Identify which cell holds the provided text, then report its [X, Y] central coordinate. 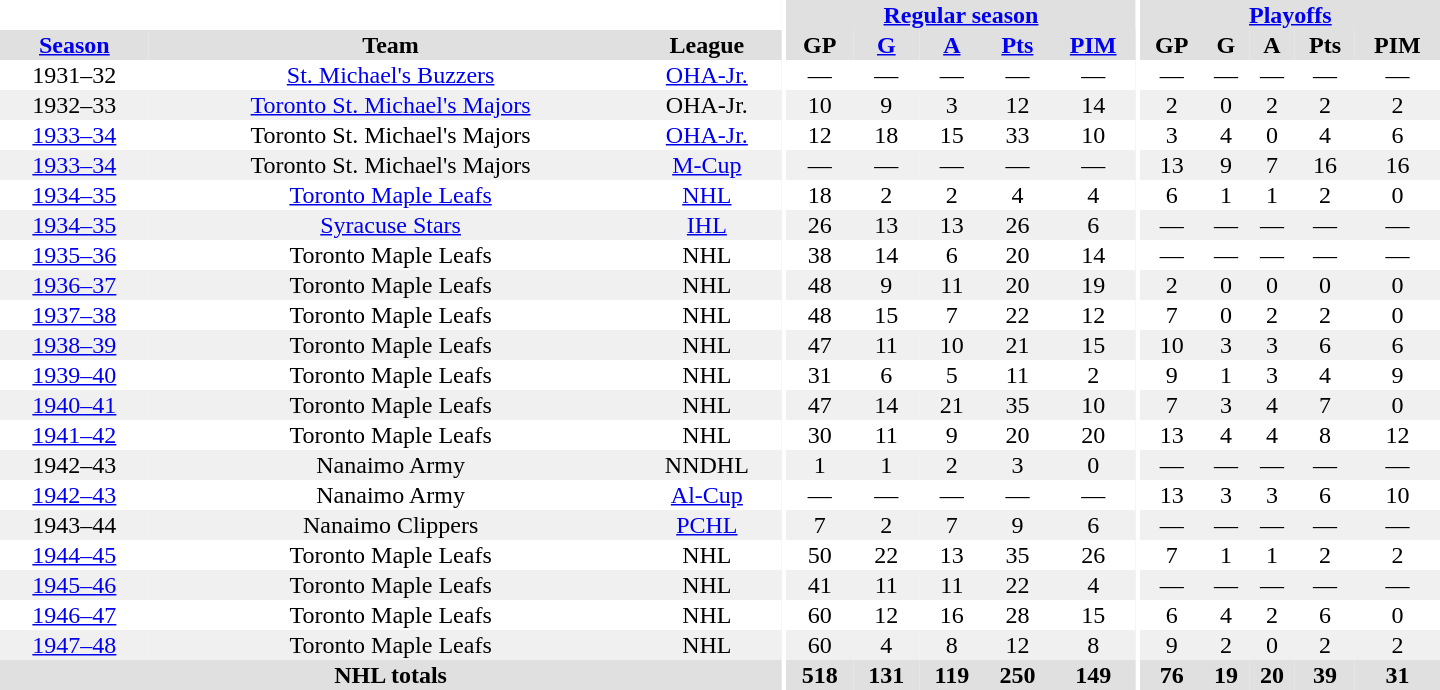
1941–42 [74, 435]
39 [1325, 675]
Al-Cup [706, 495]
Regular season [960, 15]
1944–45 [74, 555]
NNDHL [706, 465]
119 [952, 675]
1936–37 [74, 285]
28 [1018, 615]
5 [952, 375]
1938–39 [74, 345]
Team [391, 45]
M-Cup [706, 165]
Syracuse Stars [391, 225]
IHL [706, 225]
1946–47 [74, 615]
St. Michael's Buzzers [391, 75]
1939–40 [74, 375]
1945–46 [74, 585]
1935–36 [74, 255]
33 [1018, 135]
1937–38 [74, 315]
518 [820, 675]
250 [1018, 675]
131 [886, 675]
Season [74, 45]
38 [820, 255]
1943–44 [74, 525]
Playoffs [1290, 15]
30 [820, 435]
76 [1172, 675]
1940–41 [74, 405]
1932–33 [74, 105]
NHL totals [390, 675]
1931–32 [74, 75]
149 [1094, 675]
41 [820, 585]
50 [820, 555]
PCHL [706, 525]
League [706, 45]
Nanaimo Clippers [391, 525]
1947–48 [74, 645]
